Extract the (X, Y) coordinate from the center of the cell holding the provided text.  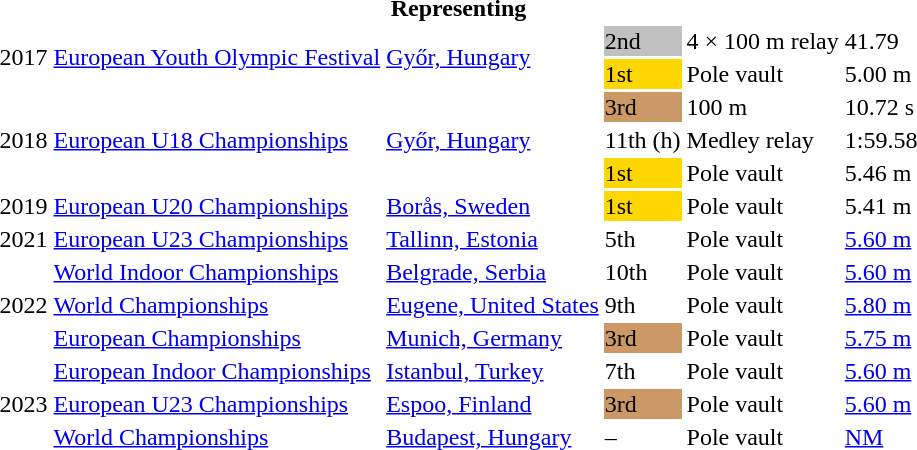
World Championships (217, 305)
7th (642, 371)
11th (h) (642, 140)
2nd (642, 41)
Tallinn, Estonia (493, 239)
100 m (762, 107)
Borås, Sweden (493, 206)
World Indoor Championships (217, 272)
5th (642, 239)
European U18 Championships (217, 140)
Medley relay (762, 140)
Espoo, Finland (493, 404)
European Youth Olympic Festival (217, 58)
Istanbul, Turkey (493, 371)
4 × 100 m relay (762, 41)
9th (642, 305)
10th (642, 272)
Munich, Germany (493, 338)
European U20 Championships (217, 206)
European Championships (217, 338)
Eugene, United States (493, 305)
Belgrade, Serbia (493, 272)
European Indoor Championships (217, 371)
